Locate the cell with the specified text and output its [x, y] center coordinate. 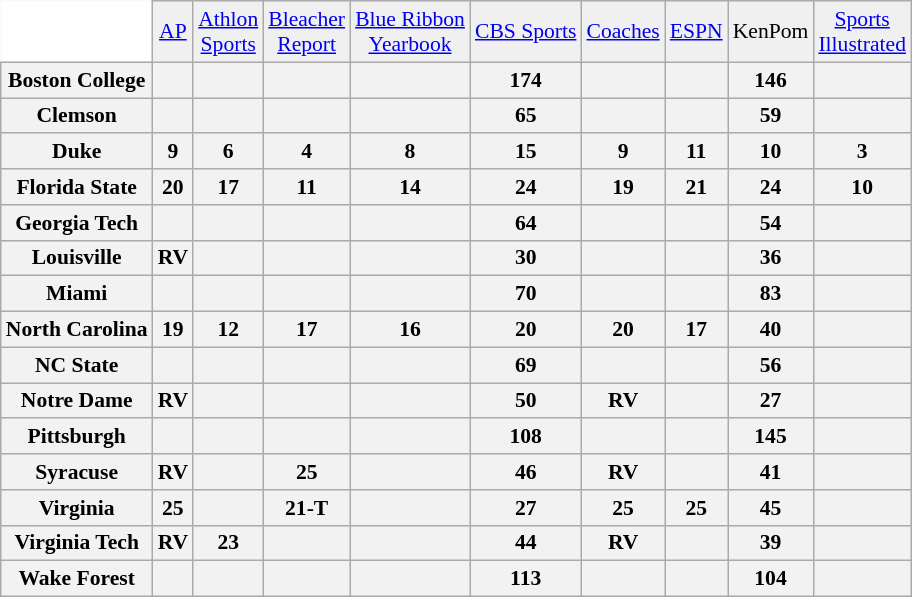
Virginia [77, 508]
Blue RibbonYearbook [410, 32]
4 [306, 152]
Pittsburgh [77, 437]
Clemson [77, 116]
Notre Dame [77, 401]
14 [410, 187]
146 [771, 80]
70 [526, 294]
113 [526, 579]
45 [771, 508]
39 [771, 543]
Syracuse [77, 472]
Duke [77, 152]
65 [526, 116]
21 [696, 187]
56 [771, 365]
Coaches [622, 32]
CBS Sports [526, 32]
83 [771, 294]
40 [771, 330]
54 [771, 223]
64 [526, 223]
44 [526, 543]
Boston College [77, 80]
108 [526, 437]
46 [526, 472]
8 [410, 152]
12 [228, 330]
NC State [77, 365]
ESPN [696, 32]
21-T [306, 508]
Virginia Tech [77, 543]
23 [228, 543]
15 [526, 152]
36 [771, 258]
145 [771, 437]
69 [526, 365]
3 [862, 152]
KenPom [771, 32]
AP [174, 32]
16 [410, 330]
Georgia Tech [77, 223]
6 [228, 152]
174 [526, 80]
41 [771, 472]
59 [771, 116]
Florida State [77, 187]
50 [526, 401]
104 [771, 579]
Louisville [77, 258]
SportsIllustrated [862, 32]
AthlonSports [228, 32]
Miami [77, 294]
30 [526, 258]
BleacherReport [306, 32]
Wake Forest [77, 579]
North Carolina [77, 330]
